Output the [X, Y] coordinate of the center of the cell containing the given text.  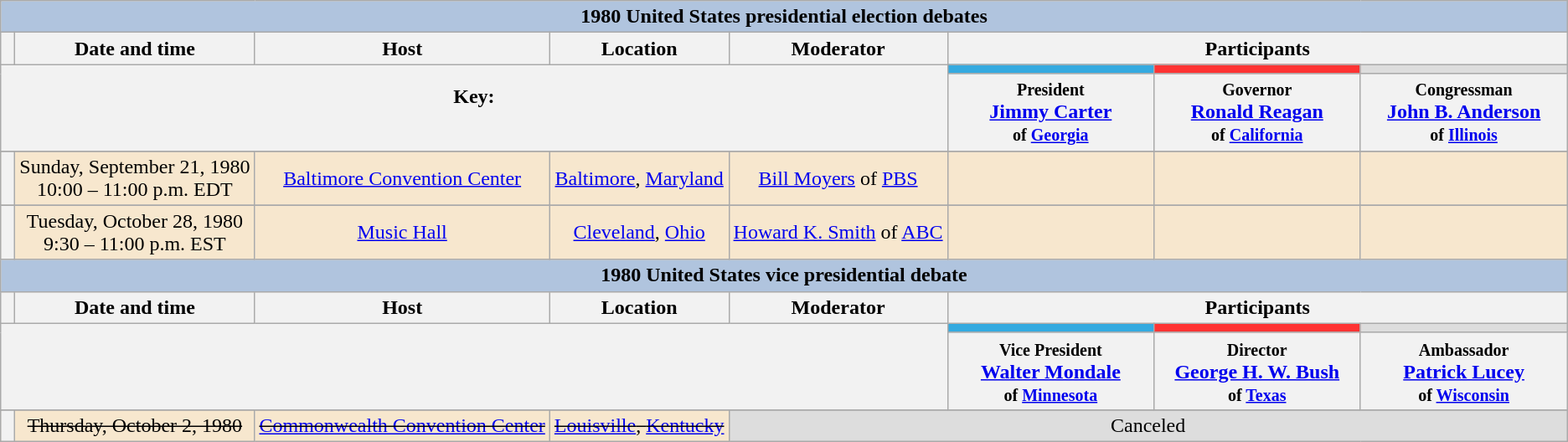
Louisville, Kentucky [639, 425]
Cleveland, Ohio [639, 233]
GovernorRonald Reaganof California [1257, 112]
CongressmanJohn B. Andersonof Illinois [1464, 112]
Baltimore, Maryland [639, 177]
Bill Moyers of PBS [838, 177]
PresidentJimmy Carterof Georgia [1050, 112]
Baltimore Convention Center [402, 177]
Key: [474, 107]
AmbassadorPatrick Luceyof Wisconsin [1464, 371]
Howard K. Smith of ABC [838, 233]
Vice PresidentWalter Mondaleof Minnesota [1050, 371]
Commonwealth Convention Center [402, 425]
1980 United States vice presidential debate [784, 275]
Thursday, October 2, 1980 [135, 425]
1980 United States presidential election debates [784, 17]
Canceled [1148, 425]
DirectorGeorge H. W. Bushof Texas [1257, 371]
Music Hall [402, 233]
Tuesday, October 28, 19809:30 – 11:00 p.m. EST [135, 233]
Sunday, September 21, 198010:00 – 11:00 p.m. EDT [135, 177]
